Return the (x, y) coordinate for the center point of the cell that contains the specified text.  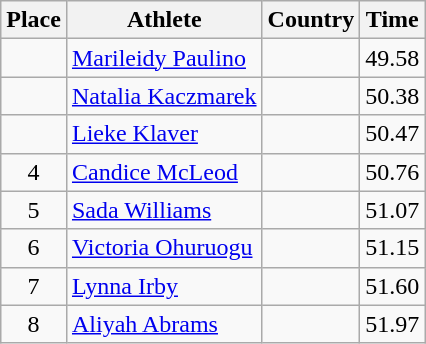
Place (34, 20)
51.60 (392, 286)
Aliyah Abrams (164, 324)
49.58 (392, 58)
Natalia Kaczmarek (164, 96)
Candice McLeod (164, 172)
5 (34, 210)
7 (34, 286)
50.76 (392, 172)
51.07 (392, 210)
51.97 (392, 324)
Time (392, 20)
Lieke Klaver (164, 134)
50.47 (392, 134)
Athlete (164, 20)
8 (34, 324)
Sada Williams (164, 210)
Lynna Irby (164, 286)
50.38 (392, 96)
51.15 (392, 248)
Victoria Ohuruogu (164, 248)
6 (34, 248)
Country (311, 20)
4 (34, 172)
Marileidy Paulino (164, 58)
